From the cell containing the given text, extract its center point as (x, y) coordinate. 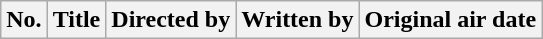
Directed by (171, 20)
Title (76, 20)
Original air date (450, 20)
No. (24, 20)
Written by (298, 20)
